Locate the cell with the specified text and output its (X, Y) center coordinate. 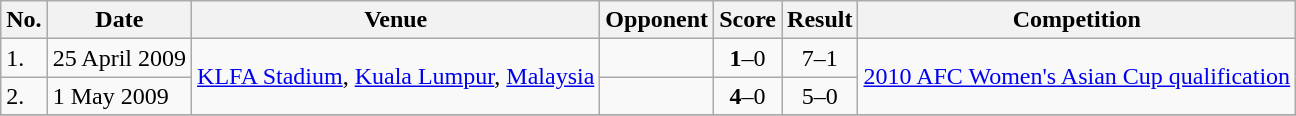
Opponent (657, 20)
Score (748, 20)
Date (119, 20)
Venue (396, 20)
4–0 (748, 96)
1–0 (748, 58)
KLFA Stadium, Kuala Lumpur, Malaysia (396, 77)
1 May 2009 (119, 96)
2010 AFC Women's Asian Cup qualification (1077, 77)
25 April 2009 (119, 58)
Competition (1077, 20)
5–0 (820, 96)
1. (24, 58)
7–1 (820, 58)
2. (24, 96)
No. (24, 20)
Result (820, 20)
